Extract the [x, y] coordinate from the center of the cell holding the provided text.  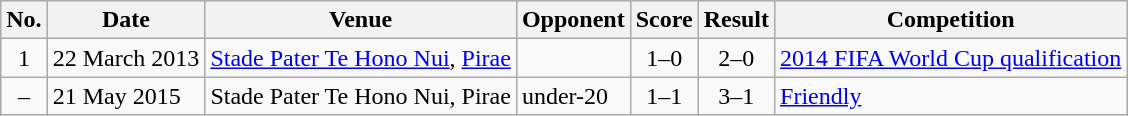
Result [736, 20]
No. [24, 20]
Score [664, 20]
Opponent [573, 20]
1–0 [664, 58]
Date [126, 20]
21 May 2015 [126, 96]
22 March 2013 [126, 58]
Competition [951, 20]
2–0 [736, 58]
Friendly [951, 96]
1 [24, 58]
under-20 [573, 96]
1–1 [664, 96]
Venue [361, 20]
2014 FIFA World Cup qualification [951, 58]
3–1 [736, 96]
– [24, 96]
